Capture the cell that displays the provided text and extract its [X, Y] central coordinate. 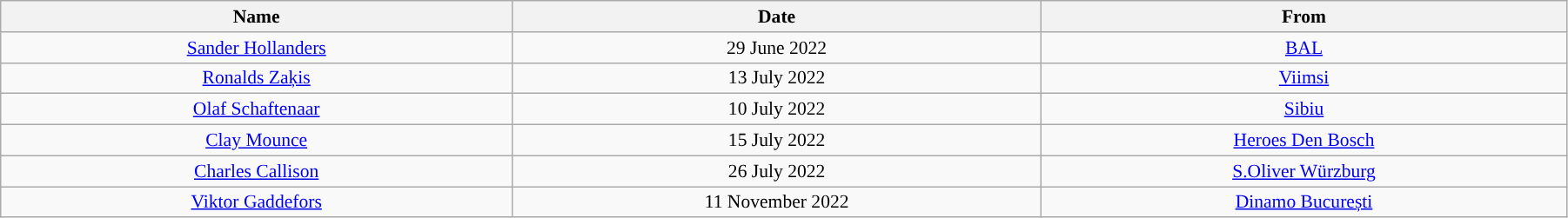
S.Oliver Würzburg [1304, 171]
Charles Callison [257, 171]
Name [257, 17]
Heroes Den Bosch [1304, 141]
10 July 2022 [777, 109]
BAL [1304, 48]
26 July 2022 [777, 171]
Olaf Schaftenaar [257, 109]
Ronalds Zaķis [257, 78]
Viimsi [1304, 78]
Clay Mounce [257, 141]
11 November 2022 [777, 202]
Sander Hollanders [257, 48]
Date [777, 17]
15 July 2022 [777, 141]
13 July 2022 [777, 78]
29 June 2022 [777, 48]
From [1304, 17]
Sibiu [1304, 109]
Viktor Gaddefors [257, 202]
Dinamo București [1304, 202]
